Search for the cell housing the specified text and yield its [x, y] center coordinate. 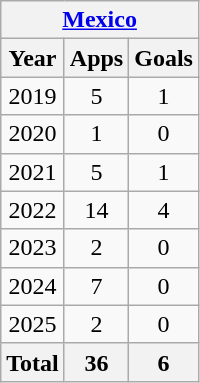
4 [164, 210]
2025 [33, 324]
14 [96, 210]
2019 [33, 96]
36 [96, 362]
Apps [96, 58]
6 [164, 362]
2020 [33, 134]
2023 [33, 248]
7 [96, 286]
Goals [164, 58]
2022 [33, 210]
Year [33, 58]
2021 [33, 172]
Total [33, 362]
2024 [33, 286]
Mexico [100, 20]
